Capture the cell that displays the provided text and extract its (x, y) central coordinate. 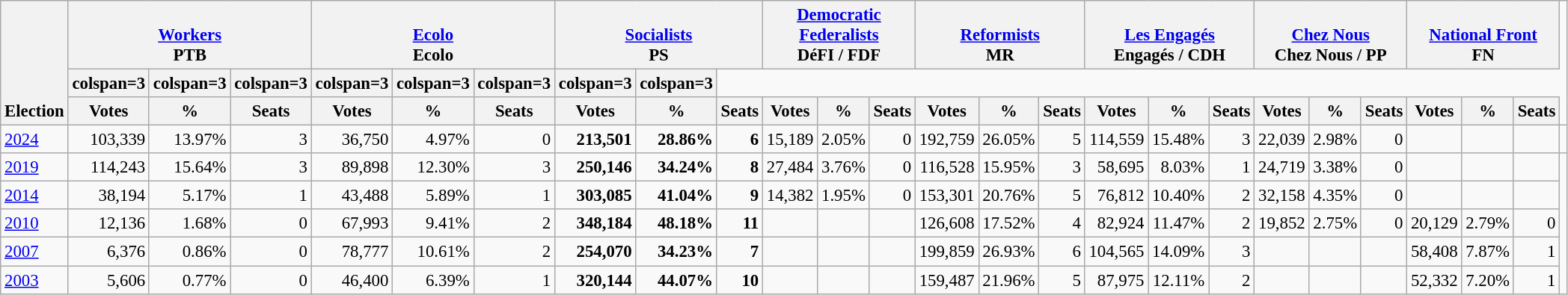
9 (739, 196)
11.47% (1179, 223)
0.86% (189, 252)
15,189 (790, 140)
15.64% (189, 167)
20.76% (1008, 196)
303,085 (595, 196)
89,898 (352, 167)
2.05% (844, 140)
Election (34, 63)
7.20% (1487, 280)
34.23% (676, 252)
7.87% (1487, 252)
21.96% (1008, 280)
192,759 (947, 140)
6,376 (108, 252)
159,487 (947, 280)
82,924 (1116, 223)
WorkersPTB (190, 35)
26.05% (1008, 140)
38,194 (108, 196)
National FrontFN (1483, 35)
58,408 (1435, 252)
2024 (34, 140)
52,332 (1435, 280)
7 (739, 252)
103,339 (108, 140)
4 (1062, 223)
Les EngagésEngagés / CDH (1170, 35)
153,301 (947, 196)
24,719 (1282, 167)
20,129 (1435, 223)
126,608 (947, 223)
12,136 (108, 223)
2014 (34, 196)
14.09% (1179, 252)
46,400 (352, 280)
Chez NousChez Nous / PP (1331, 35)
4.97% (433, 140)
28.86% (676, 140)
4.35% (1335, 196)
2003 (34, 280)
5.17% (189, 196)
10 (739, 280)
15.48% (1179, 140)
5.89% (433, 196)
116,528 (947, 167)
6.39% (433, 280)
3.38% (1335, 167)
22,039 (1282, 140)
250,146 (595, 167)
213,501 (595, 140)
2010 (34, 223)
11 (739, 223)
17.52% (1008, 223)
104,565 (1116, 252)
26.93% (1008, 252)
320,144 (595, 280)
SocialistsPS (658, 35)
10.40% (1179, 196)
14,382 (790, 196)
2.75% (1335, 223)
76,812 (1116, 196)
48.18% (676, 223)
ReformistsMR (999, 35)
36,750 (352, 140)
12.11% (1179, 280)
0.77% (189, 280)
15.95% (1008, 167)
2.79% (1487, 223)
87,975 (1116, 280)
13.97% (189, 140)
9.41% (433, 223)
114,559 (1116, 140)
32,158 (1282, 196)
12.30% (433, 167)
78,777 (352, 252)
2019 (34, 167)
1.68% (189, 223)
27,484 (790, 167)
19,852 (1282, 223)
Democratic FederalistsDéFI / FDF (839, 35)
67,993 (352, 223)
8.03% (1179, 167)
2.98% (1335, 140)
EcoloEcolo (432, 35)
8 (739, 167)
1.95% (844, 196)
5,606 (108, 280)
44.07% (676, 280)
34.24% (676, 167)
3.76% (844, 167)
41.04% (676, 196)
2007 (34, 252)
43,488 (352, 196)
348,184 (595, 223)
58,695 (1116, 167)
114,243 (108, 167)
10.61% (433, 252)
199,859 (947, 252)
254,070 (595, 252)
